Return the [x, y] coordinate for the center point of the cell that contains the specified text.  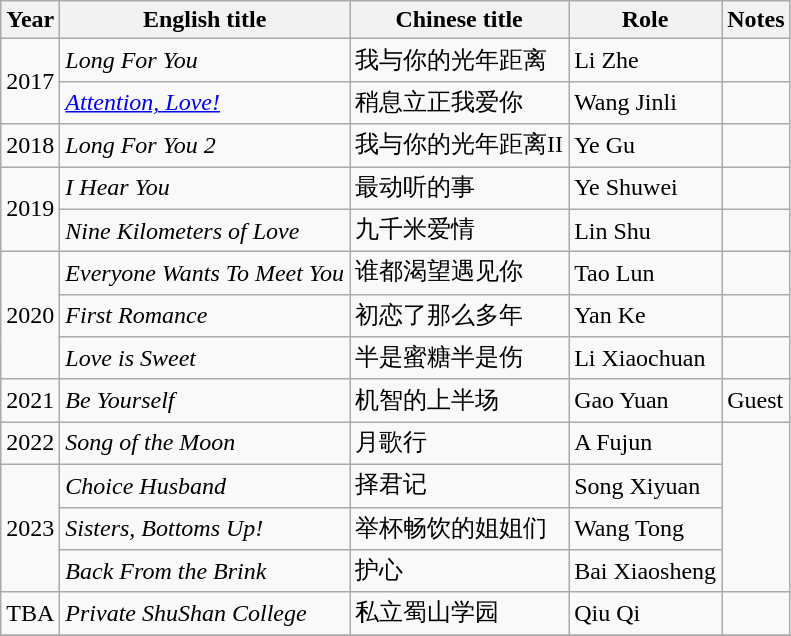
Yan Ke [646, 316]
Notes [756, 20]
2020 [30, 316]
TBA [30, 614]
最动听的事 [460, 188]
Year [30, 20]
Lin Shu [646, 230]
Gao Yuan [646, 400]
Song of the Moon [205, 444]
初恋了那么多年 [460, 316]
Chinese title [460, 20]
我与你的光年距离II [460, 146]
半是蜜糖半是伤 [460, 358]
I Hear You [205, 188]
Everyone Wants To Meet You [205, 274]
护心 [460, 572]
Attention, Love! [205, 102]
Nine Kilometers of Love [205, 230]
Back From the Brink [205, 572]
Ye Shuwei [646, 188]
Tao Lun [646, 274]
举杯畅饮的姐姐们 [460, 528]
English title [205, 20]
2022 [30, 444]
九千米爱情 [460, 230]
谁都渴望遇见你 [460, 274]
Ye Gu [646, 146]
Bai Xiaosheng [646, 572]
2018 [30, 146]
Long For You [205, 60]
Private ShuShan College [205, 614]
Qiu Qi [646, 614]
2021 [30, 400]
Sisters, Bottoms Up! [205, 528]
我与你的光年距离 [460, 60]
私立蜀山学园 [460, 614]
Wang Tong [646, 528]
First Romance [205, 316]
Song Xiyuan [646, 486]
Love is Sweet [205, 358]
Guest [756, 400]
Li Xiaochuan [646, 358]
稍息立正我爱你 [460, 102]
Li Zhe [646, 60]
Be Yourself [205, 400]
机智的上半场 [460, 400]
A Fujun [646, 444]
Role [646, 20]
2017 [30, 82]
Wang Jinli [646, 102]
Long For You 2 [205, 146]
2019 [30, 208]
月歌行 [460, 444]
Choice Husband [205, 486]
择君记 [460, 486]
2023 [30, 528]
